Locate the cell with the specified text and output its [x, y] center coordinate. 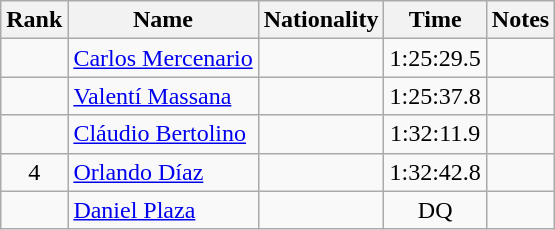
Cláudio Bertolino [163, 134]
Notes [520, 20]
1:25:37.8 [435, 96]
Daniel Plaza [163, 210]
Time [435, 20]
Valentí Massana [163, 96]
1:32:42.8 [435, 172]
Carlos Mercenario [163, 58]
Nationality [321, 20]
1:25:29.5 [435, 58]
4 [34, 172]
1:32:11.9 [435, 134]
Rank [34, 20]
DQ [435, 210]
Orlando Díaz [163, 172]
Name [163, 20]
